From the cell containing the given text, extract its center point as (X, Y) coordinate. 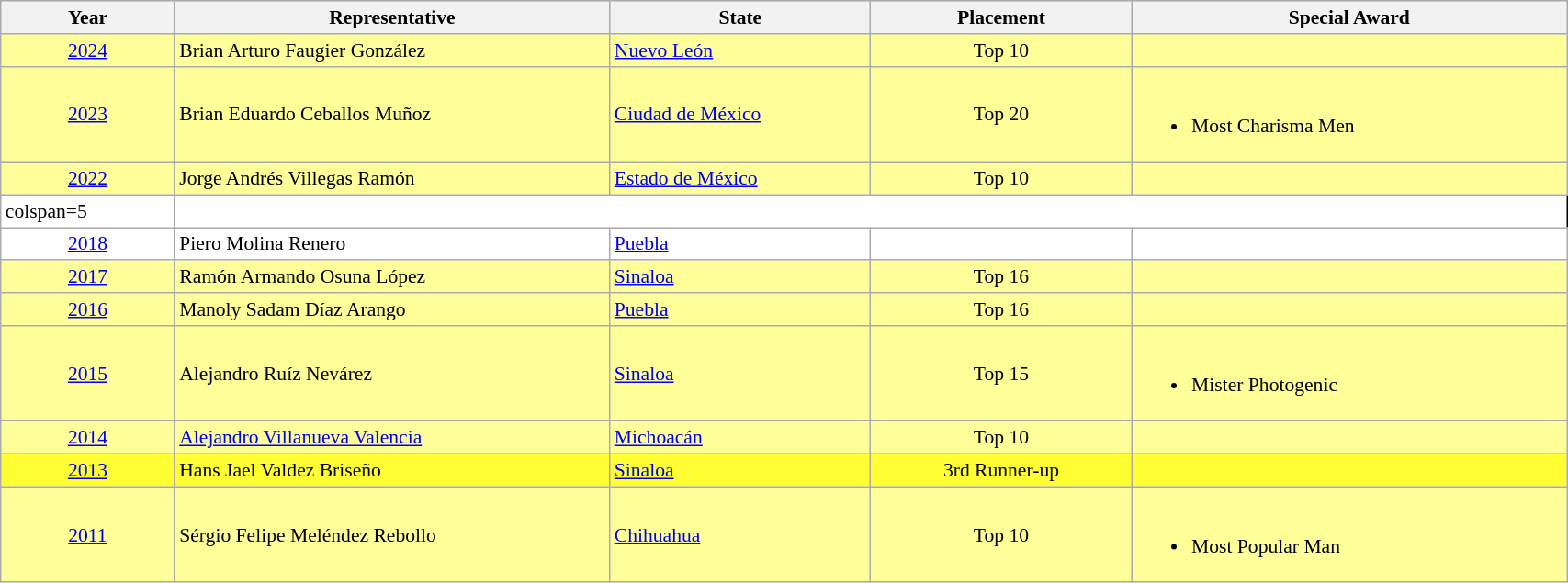
Ramón Armando Osuna López (392, 276)
State (740, 17)
Mister Photogenic (1349, 373)
2015 (88, 373)
Top 20 (1001, 114)
Jorge Andrés Villegas Ramón (392, 178)
Most Popular Man (1349, 534)
Estado de México (740, 178)
Brian Arturo Faugier González (392, 50)
Brian Eduardo Ceballos Muñoz (392, 114)
Ciudad de México (740, 114)
Michoacán (740, 438)
Chihuahua (740, 534)
Alejandro Villanueva Valencia (392, 438)
3rd Runner-up (1001, 470)
Alejandro Ruíz Nevárez (392, 373)
2016 (88, 309)
Year (88, 17)
Special Award (1349, 17)
2013 (88, 470)
2024 (88, 50)
2018 (88, 244)
Most Charisma Men (1349, 114)
2023 (88, 114)
Top 15 (1001, 373)
Manoly Sadam Díaz Arango (392, 309)
colspan=5 (88, 211)
Nuevo León (740, 50)
Sérgio Felipe Meléndez Rebollo (392, 534)
2014 (88, 438)
Placement (1001, 17)
Representative (392, 17)
Hans Jael Valdez Briseño (392, 470)
2022 (88, 178)
2017 (88, 276)
2011 (88, 534)
Piero Molina Renero (392, 244)
